Identify which cell holds the provided text, then report its (x, y) central coordinate. 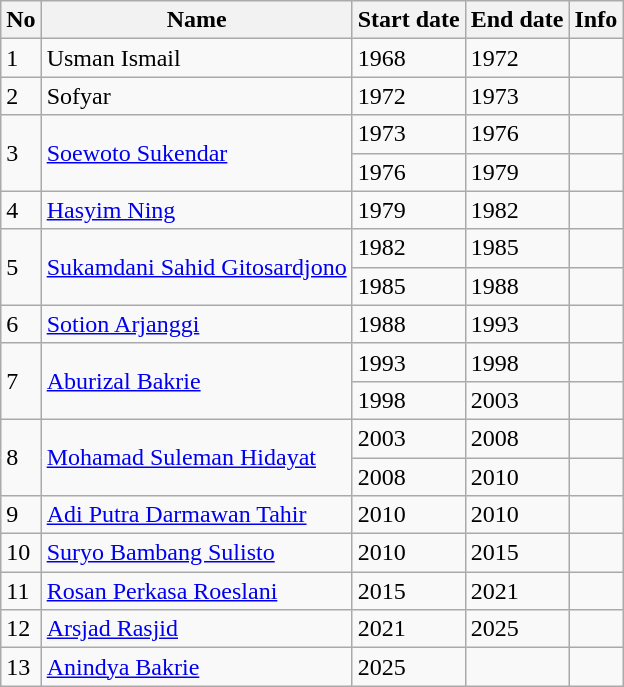
Adi Putra Darmawan Tahir (196, 515)
Suryo Bambang Sulisto (196, 553)
Hasyim Ning (196, 210)
Arsjad Rasjid (196, 629)
No (21, 20)
8 (21, 457)
4 (21, 210)
Sofyar (196, 96)
Sotion Arjanggi (196, 324)
Name (196, 20)
6 (21, 324)
1 (21, 58)
Mohamad Suleman Hidayat (196, 457)
2 (21, 96)
11 (21, 591)
10 (21, 553)
3 (21, 153)
End date (517, 20)
1968 (408, 58)
Usman Ismail (196, 58)
Anindya Bakrie (196, 667)
Rosan Perkasa Roeslani (196, 591)
5 (21, 267)
9 (21, 515)
Start date (408, 20)
Soewoto Sukendar (196, 153)
Aburizal Bakrie (196, 381)
12 (21, 629)
Sukamdani Sahid Gitosardjono (196, 267)
13 (21, 667)
Info (596, 20)
7 (21, 381)
